Identify which cell holds the provided text, then report its (x, y) central coordinate. 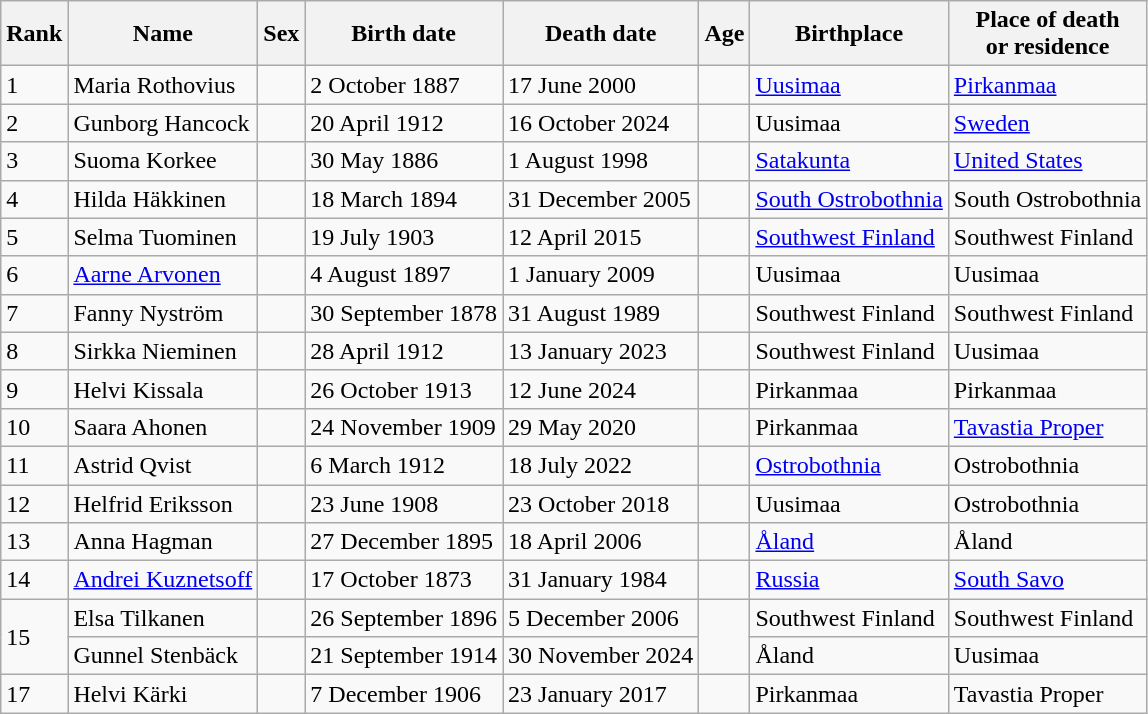
Suoma Korkee (163, 161)
15 (34, 637)
1 January 2009 (601, 275)
12 April 2015 (601, 237)
Gunborg Hancock (163, 123)
31 August 1989 (601, 313)
13 (34, 542)
Helvi Kissala (163, 389)
Selma Tuominen (163, 237)
Birth date (404, 34)
Death date (601, 34)
2 October 1887 (404, 85)
30 September 1878 (404, 313)
8 (34, 351)
Fanny Nyström (163, 313)
21 September 1914 (404, 656)
Andrei Kuznetsoff (163, 580)
31 January 1984 (601, 580)
24 November 1909 (404, 427)
13 January 2023 (601, 351)
26 October 1913 (404, 389)
4 August 1897 (404, 275)
Birthplace (849, 34)
Saara Ahonen (163, 427)
20 April 1912 (404, 123)
17 October 1873 (404, 580)
18 July 2022 (601, 465)
19 July 1903 (404, 237)
5 December 2006 (601, 618)
23 October 2018 (601, 503)
16 October 2024 (601, 123)
2 (34, 123)
9 (34, 389)
3 (34, 161)
Satakunta (849, 161)
17 (34, 694)
4 (34, 199)
Sweden (1047, 123)
30 November 2024 (601, 656)
29 May 2020 (601, 427)
Rank (34, 34)
Russia (849, 580)
23 January 2017 (601, 694)
14 (34, 580)
Anna Hagman (163, 542)
1 August 1998 (601, 161)
Elsa Tilkanen (163, 618)
12 June 2024 (601, 389)
30 May 1886 (404, 161)
Sirkka Nieminen (163, 351)
Gunnel Stenbäck (163, 656)
18 April 2006 (601, 542)
27 December 1895 (404, 542)
Astrid Qvist (163, 465)
Place of death or residence (1047, 34)
23 June 1908 (404, 503)
10 (34, 427)
5 (34, 237)
7 (34, 313)
Helfrid Eriksson (163, 503)
7 December 1906 (404, 694)
17 June 2000 (601, 85)
26 September 1896 (404, 618)
18 March 1894 (404, 199)
Hilda Häkkinen (163, 199)
11 (34, 465)
Helvi Kärki (163, 694)
South Savo (1047, 580)
28 April 1912 (404, 351)
6 March 1912 (404, 465)
Sex (282, 34)
United States (1047, 161)
Maria Rothovius (163, 85)
6 (34, 275)
12 (34, 503)
Aarne Arvonen (163, 275)
1 (34, 85)
31 December 2005 (601, 199)
Name (163, 34)
Age (724, 34)
